Scan for the cell matching the given text and deliver its [x, y] coordinate at center. 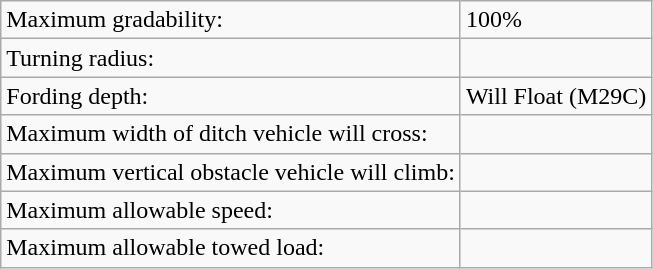
Maximum vertical obstacle vehicle will climb: [231, 172]
Will Float (M29C) [556, 96]
Fording depth: [231, 96]
Maximum gradability: [231, 20]
Maximum width of ditch vehicle will cross: [231, 134]
Maximum allowable speed: [231, 210]
Turning radius: [231, 58]
100% [556, 20]
Maximum allowable towed load: [231, 248]
